Return (x, y) of the center of cell containing provided text 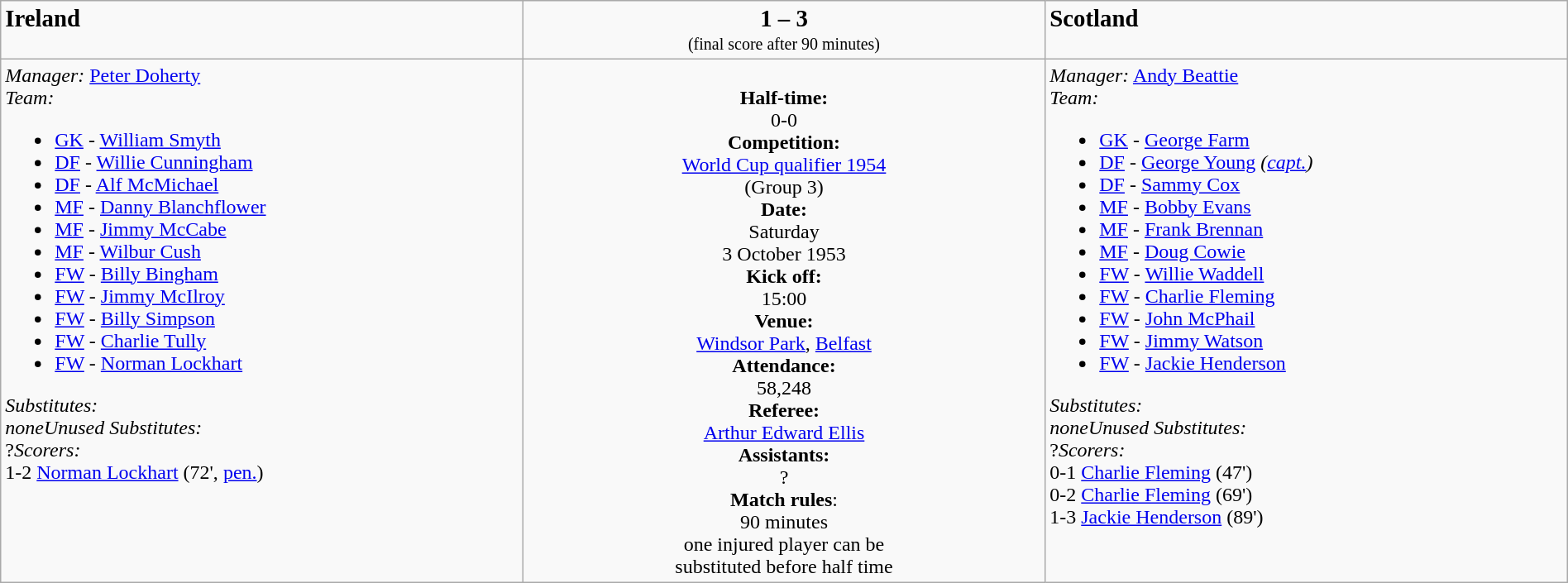
1 – 3(final score after 90 minutes) (784, 30)
Ireland (262, 30)
Scotland (1307, 30)
